Find where the given text appears and provide that cell's center as (x, y) coordinate. 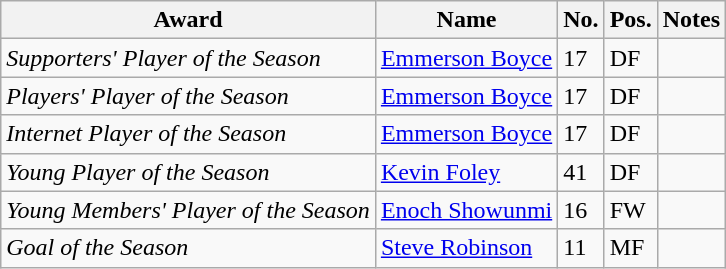
Goal of the Season (188, 248)
Award (188, 20)
No. (581, 20)
11 (581, 248)
Notes (691, 20)
Internet Player of the Season (188, 134)
Steve Robinson (466, 248)
Name (466, 20)
Supporters' Player of the Season (188, 58)
Players' Player of the Season (188, 96)
Young Members' Player of the Season (188, 210)
16 (581, 210)
Enoch Showunmi (466, 210)
MF (630, 248)
Kevin Foley (466, 172)
FW (630, 210)
Pos. (630, 20)
41 (581, 172)
Young Player of the Season (188, 172)
